Search for the cell housing the specified text and yield its [x, y] center coordinate. 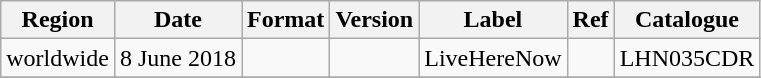
Region [58, 20]
worldwide [58, 58]
Format [286, 20]
Version [374, 20]
LHN035CDR [687, 58]
8 June 2018 [178, 58]
Ref [590, 20]
Label [493, 20]
LiveHereNow [493, 58]
Date [178, 20]
Catalogue [687, 20]
